Extract the [x, y] coordinate from the center of the cell holding the provided text.  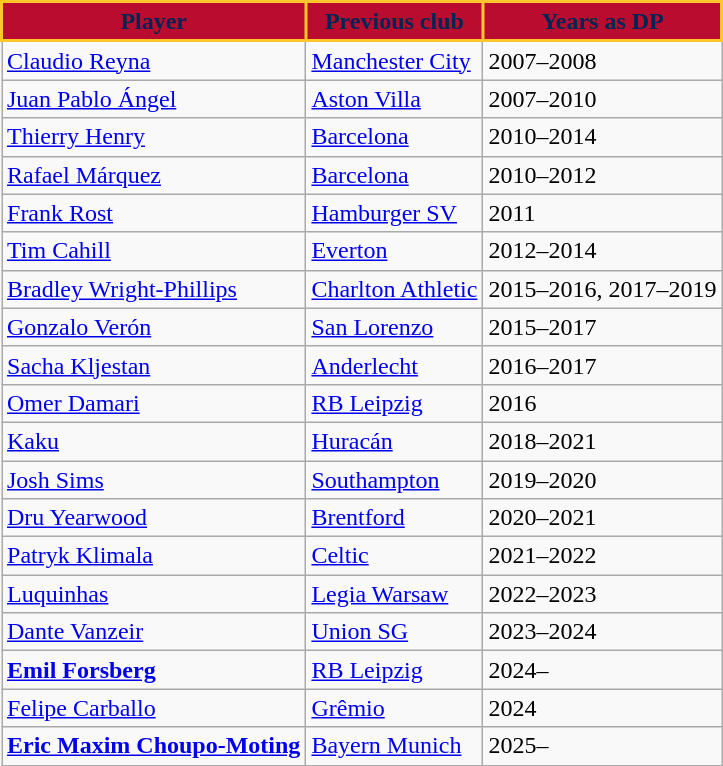
2024– [602, 670]
2023–2024 [602, 632]
2007–2010 [602, 99]
2007–2008 [602, 60]
2012–2014 [602, 251]
Rafael Márquez [154, 175]
Previous club [394, 22]
Union SG [394, 632]
Aston Villa [394, 99]
Bradley Wright-Phillips [154, 289]
Bayern Munich [394, 746]
2022–2023 [602, 594]
San Lorenzo [394, 327]
Grêmio [394, 708]
Kaku [154, 441]
Dante Vanzeir [154, 632]
Southampton [394, 479]
Huracán [394, 441]
Josh Sims [154, 479]
Charlton Athletic [394, 289]
2019–2020 [602, 479]
2018–2021 [602, 441]
Celtic [394, 556]
Omer Damari [154, 403]
Felipe Carballo [154, 708]
Anderlecht [394, 365]
Thierry Henry [154, 137]
Luquinhas [154, 594]
Sacha Kljestan [154, 365]
2010–2012 [602, 175]
2016 [602, 403]
2010–2014 [602, 137]
Juan Pablo Ángel [154, 99]
Manchester City [394, 60]
Dru Yearwood [154, 518]
Claudio Reyna [154, 60]
2015–2017 [602, 327]
2025– [602, 746]
Emil Forsberg [154, 670]
Eric Maxim Choupo-Moting [154, 746]
2011 [602, 213]
Frank Rost [154, 213]
2015–2016, 2017–2019 [602, 289]
Tim Cahill [154, 251]
Legia Warsaw [394, 594]
2021–2022 [602, 556]
2016–2017 [602, 365]
Hamburger SV [394, 213]
Gonzalo Verón [154, 327]
2020–2021 [602, 518]
Years as DP [602, 22]
Brentford [394, 518]
Patryk Klimala [154, 556]
Everton [394, 251]
Player [154, 22]
2024 [602, 708]
